Extract the [x, y] coordinate from the center of the cell holding the provided text.  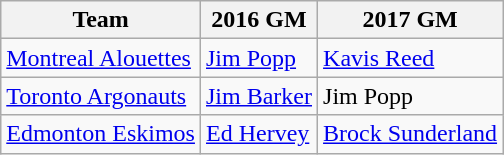
Ed Hervey [258, 134]
Toronto Argonauts [101, 96]
Brock Sunderland [410, 134]
Kavis Reed [410, 58]
Edmonton Eskimos [101, 134]
Team [101, 20]
Jim Barker [258, 96]
Montreal Alouettes [101, 58]
2016 GM [258, 20]
2017 GM [410, 20]
